Pinpoint the cell where the given text exists, returning its (x, y) midpoint coordinate. 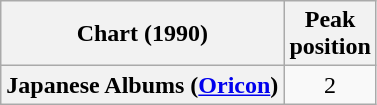
2 (330, 85)
Chart (1990) (142, 34)
Japanese Albums (Oricon) (142, 85)
Peak position (330, 34)
